Return the [x, y] coordinate for the center point of the cell that contains the specified text.  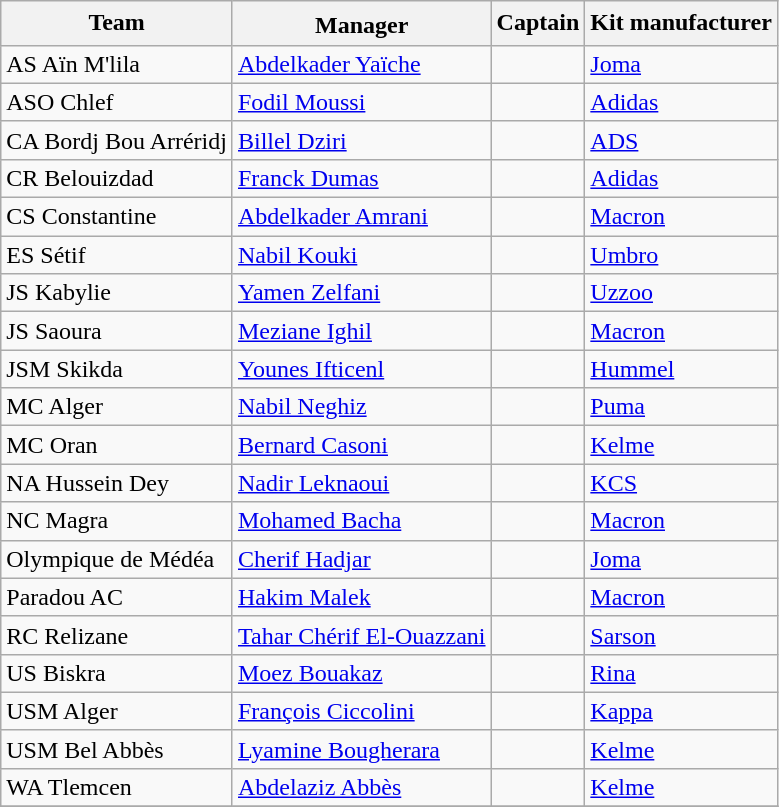
KCS [682, 483]
Younes Ifticenl [362, 369]
Nadir Leknaoui [362, 483]
NC Magra [117, 521]
US Biskra [117, 673]
NA Hussein Dey [117, 483]
AS Aïn M'lila [117, 64]
JS Kabylie [117, 293]
Nabil Neghiz [362, 407]
Hummel [682, 369]
JS Saoura [117, 331]
Bernard Casoni [362, 445]
Uzzoo [682, 293]
Fodil Moussi [362, 102]
Umbro [682, 255]
Yamen Zelfani [362, 293]
MC Oran [117, 445]
Olympique de Médéa [117, 559]
Tahar Chérif El-Ouazzani [362, 635]
François Ciccolini [362, 711]
Mohamed Bacha [362, 521]
WA Tlemcen [117, 787]
Meziane Ighil [362, 331]
Captain [538, 24]
Kit manufacturer [682, 24]
Billel Dziri [362, 140]
Hakim Malek [362, 597]
CS Constantine [117, 217]
Abdelkader Amrani [362, 217]
Paradou AC [117, 597]
CA Bordj Bou Arréridj [117, 140]
Abdelaziz Abbès [362, 787]
Rina [682, 673]
ASO Chlef [117, 102]
ES Sétif [117, 255]
Moez Bouakaz [362, 673]
USM Alger [117, 711]
MC Alger [117, 407]
Nabil Kouki [362, 255]
Sarson [682, 635]
Lyamine Bougherara [362, 749]
Abdelkader Yaïche [362, 64]
Team [117, 24]
ADS [682, 140]
RC Relizane [117, 635]
Puma [682, 407]
USM Bel Abbès [117, 749]
Kappa [682, 711]
JSM Skikda [117, 369]
Cherif Hadjar [362, 559]
Manager [362, 24]
Franck Dumas [362, 178]
CR Belouizdad [117, 178]
